For the text-containing cell, return its midpoint in [X, Y] coordinate format. 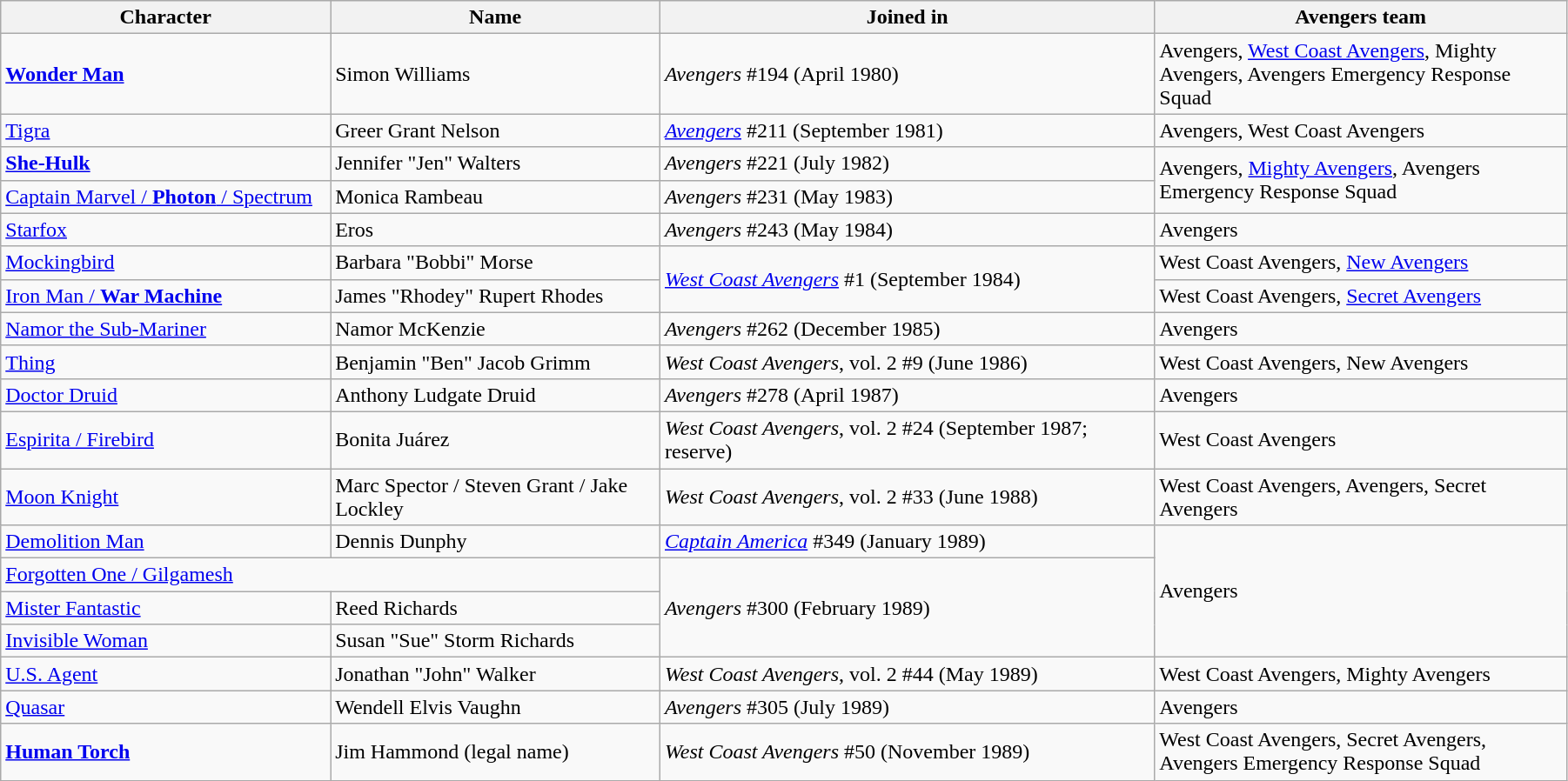
Mockingbird [165, 263]
Avengers #221 (July 1982) [907, 164]
West Coast Avengers, Secret Avengers [1361, 296]
Marc Spector / Steven Grant / Jake Lockley [496, 496]
Benjamin "Ben" Jacob Grimm [496, 362]
Anthony Ludgate Druid [496, 395]
Starfox [165, 230]
Invisible Woman [165, 641]
Namor McKenzie [496, 329]
Wonder Man [165, 74]
Jennifer "Jen" Walters [496, 164]
Quasar [165, 707]
Bonita Juárez [496, 440]
Name [496, 17]
Avengers, Mighty Avengers, Avengers Emergency Response Squad [1361, 180]
Avengers #243 (May 1984) [907, 230]
Thing [165, 362]
West Coast Avengers, vol. 2 #24 (September 1987; reserve) [907, 440]
Avengers team [1361, 17]
West Coast Avengers, vol. 2 #44 (May 1989) [907, 674]
Jonathan "John" Walker [496, 674]
West Coast Avengers, vol. 2 #33 (June 1988) [907, 496]
Wendell Elvis Vaughn [496, 707]
Susan "Sue" Storm Richards [496, 641]
Avengers #278 (April 1987) [907, 395]
Mister Fantastic [165, 608]
Tigra [165, 130]
West Coast Avengers [1361, 440]
Avengers, West Coast Avengers, Mighty Avengers, Avengers Emergency Response Squad [1361, 74]
West Coast Avengers, Mighty Avengers [1361, 674]
Doctor Druid [165, 395]
Avengers #194 (April 1980) [907, 74]
Moon Knight [165, 496]
West Coast Avengers #50 (November 1989) [907, 751]
Barbara "Bobbi" Morse [496, 263]
U.S. Agent [165, 674]
Iron Man / War Machine [165, 296]
James "Rhodey" Rupert Rhodes [496, 296]
Avengers #262 (December 1985) [907, 329]
Eros [496, 230]
Avengers #211 (September 1981) [907, 130]
She-Hulk [165, 164]
Avengers #305 (July 1989) [907, 707]
Captain America #349 (January 1989) [907, 542]
Espirita / Firebird [165, 440]
Dennis Dunphy [496, 542]
West Coast Avengers, Avengers, Secret Avengers [1361, 496]
Greer Grant Nelson [496, 130]
Forgotten One / Gilgamesh [331, 575]
Human Torch [165, 751]
Joined in [907, 17]
West Coast Avengers, Secret Avengers, Avengers Emergency Response Squad [1361, 751]
Avengers #231 (May 1983) [907, 197]
Avengers, West Coast Avengers [1361, 130]
Simon Williams [496, 74]
Avengers #300 (February 1989) [907, 608]
West Coast Avengers, vol. 2 #9 (June 1986) [907, 362]
Jim Hammond (legal name) [496, 751]
Reed Richards [496, 608]
Namor the Sub-Mariner [165, 329]
West Coast Avengers #1 (September 1984) [907, 279]
Character [165, 17]
Monica Rambeau [496, 197]
Captain Marvel / Photon / Spectrum [165, 197]
Demolition Man [165, 542]
